Scan for the cell matching the given text and deliver its [x, y] coordinate at center. 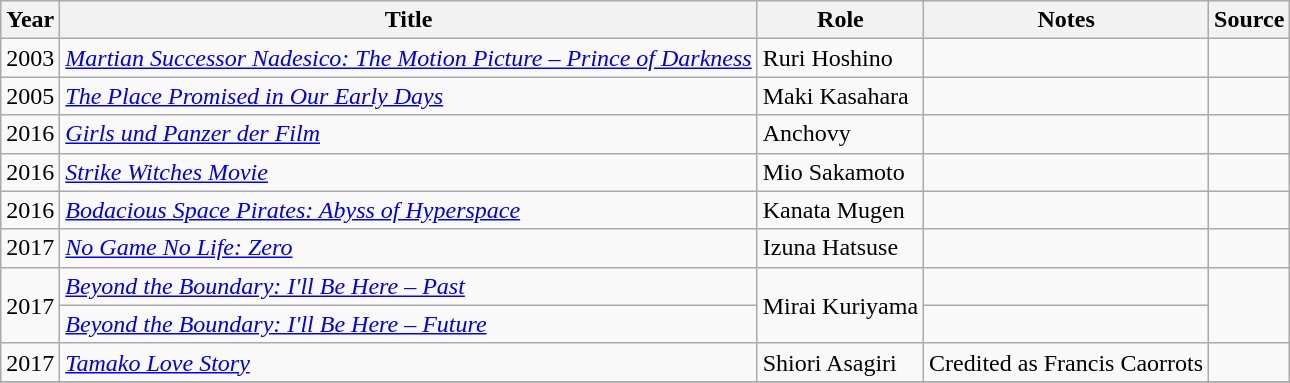
Year [30, 20]
Mio Sakamoto [840, 172]
Source [1250, 20]
Bodacious Space Pirates: Abyss of Hyperspace [408, 210]
Anchovy [840, 134]
Beyond the Boundary: I'll Be Here – Future [408, 324]
Mirai Kuriyama [840, 305]
Role [840, 20]
Ruri Hoshino [840, 58]
Girls und Panzer der Film [408, 134]
Maki Kasahara [840, 96]
The Place Promised in Our Early Days [408, 96]
Izuna Hatsuse [840, 248]
Tamako Love Story [408, 362]
Martian Successor Nadesico: The Motion Picture – Prince of Darkness [408, 58]
Title [408, 20]
2005 [30, 96]
Credited as Francis Caorrots [1066, 362]
Kanata Mugen [840, 210]
Shiori Asagiri [840, 362]
Beyond the Boundary: I'll Be Here – Past [408, 286]
Strike Witches Movie [408, 172]
No Game No Life: Zero [408, 248]
Notes [1066, 20]
2003 [30, 58]
